Output the (X, Y) coordinate of the center of the cell containing the given text.  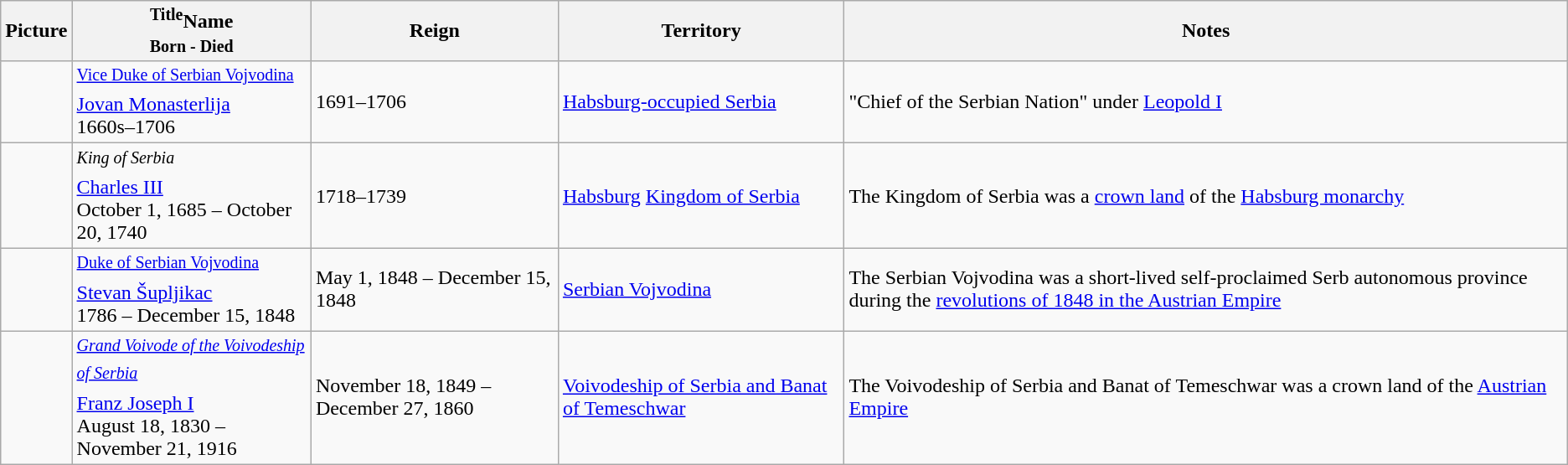
The Kingdom of Serbia was a crown land of the Habsburg monarchy (1206, 196)
"Chief of the Serbian Nation" under Leopold I (1206, 102)
The Serbian Vojvodina was a short-lived self-proclaimed Serb autonomous province during the revolutions of 1848 in the Austrian Empire (1206, 290)
Territory (701, 31)
Vice Duke of Serbian Vojvodina Jovan Monasterlija 1660s–1706 (191, 102)
Habsburg-occupied Serbia (701, 102)
The Voivodeship of Serbia and Banat of Temeschwar was a crown land of the Austrian Empire (1206, 397)
Voivodeship of Serbia and Banat of Temeschwar (701, 397)
Duke of Serbian Vojvodina Stevan Šupljikac 1786 – December 15, 1848 (191, 290)
Serbian Vojvodina (701, 290)
Habsburg Kingdom of Serbia (701, 196)
TitleNameBorn - Died (191, 31)
Picture (37, 31)
1718–1739 (434, 196)
Reign (434, 31)
Notes (1206, 31)
Grand Voivode of the Voivodeship of Serbia Franz Joseph I August 18, 1830 – November 21, 1916 (191, 397)
May 1, 1848 – December 15, 1848 (434, 290)
November 18, 1849 – December 27, 1860 (434, 397)
1691–1706 (434, 102)
King of Serbia Charles III October 1, 1685 – October 20, 1740 (191, 196)
